Determine the [x, y] coordinate at the center of the cell enclosing the given text.  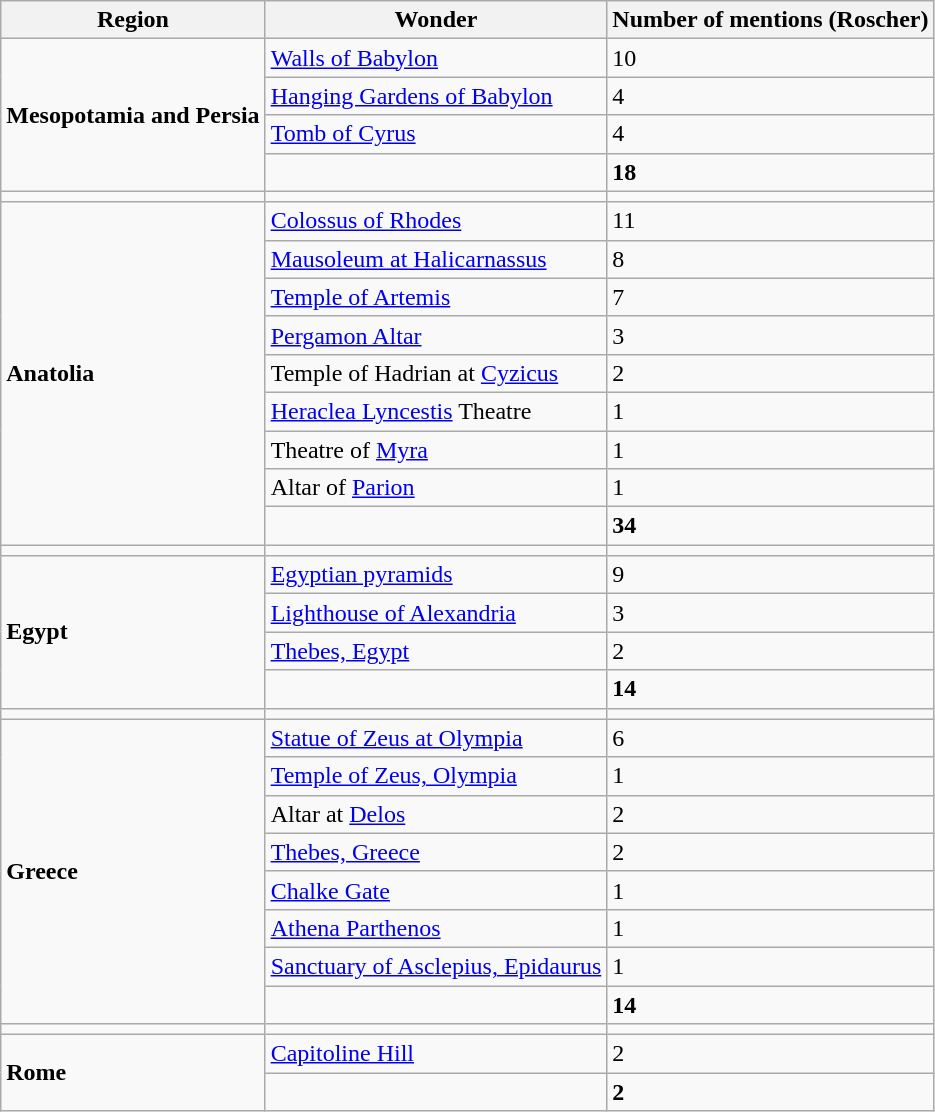
Statue of Zeus at Olympia [436, 738]
Tomb of Cyrus [436, 134]
Egyptian pyramids [436, 575]
Wonder [436, 20]
10 [770, 58]
Temple of Artemis [436, 297]
Greece [133, 871]
Number of mentions (Roscher) [770, 20]
Chalke Gate [436, 890]
Colossus of Rhodes [436, 221]
Pergamon Altar [436, 335]
Heraclea Lyncestis Theatre [436, 411]
Athena Parthenos [436, 928]
Lighthouse of Alexandria [436, 613]
Mesopotamia and Persia [133, 115]
Capitoline Hill [436, 1054]
Hanging Gardens of Babylon [436, 96]
9 [770, 575]
7 [770, 297]
Walls of Babylon [436, 58]
Altar of Parion [436, 488]
Anatolia [133, 374]
Sanctuary of Asclepius, Epidaurus [436, 966]
Temple of Hadrian at Cyzicus [436, 373]
18 [770, 172]
6 [770, 738]
8 [770, 259]
34 [770, 526]
11 [770, 221]
Thebes, Egypt [436, 651]
Region [133, 20]
Rome [133, 1073]
Theatre of Myra [436, 449]
Altar at Delos [436, 814]
Temple of Zeus, Olympia [436, 776]
Thebes, Greece [436, 852]
Egypt [133, 632]
Mausoleum at Halicarnassus [436, 259]
